Identify which cell holds the provided text, then report its (X, Y) central coordinate. 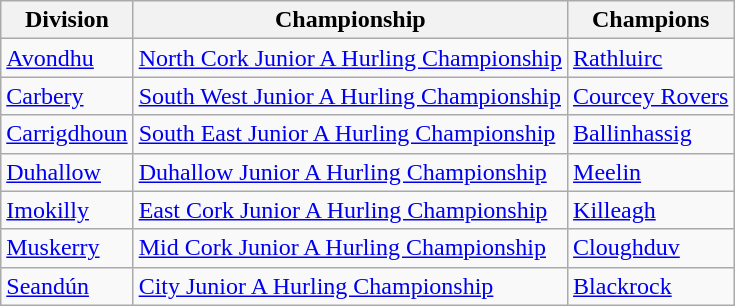
Championship (350, 20)
Champions (651, 20)
Meelin (651, 172)
Seandún (67, 286)
Muskerry (67, 248)
Division (67, 20)
Avondhu (67, 58)
Blackrock (651, 286)
Killeagh (651, 210)
Imokilly (67, 210)
North Cork Junior A Hurling Championship (350, 58)
Carrigdhoun (67, 134)
South West Junior A Hurling Championship (350, 96)
Cloughduv (651, 248)
Courcey Rovers (651, 96)
Carbery (67, 96)
Rathluirc (651, 58)
City Junior A Hurling Championship (350, 286)
Ballinhassig (651, 134)
East Cork Junior A Hurling Championship (350, 210)
Mid Cork Junior A Hurling Championship (350, 248)
Duhallow Junior A Hurling Championship (350, 172)
Duhallow (67, 172)
South East Junior A Hurling Championship (350, 134)
